Output the [X, Y] coordinate of the center of the cell containing the given text.  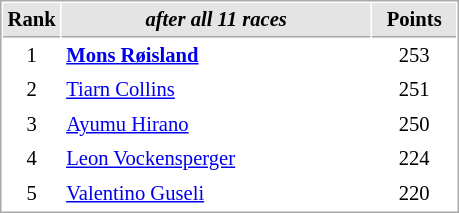
after all 11 races [216, 20]
4 [32, 158]
Valentino Guseli [216, 194]
Rank [32, 20]
2 [32, 90]
Tiarn Collins [216, 90]
250 [414, 124]
251 [414, 90]
Mons Røisland [216, 56]
5 [32, 194]
Leon Vockensperger [216, 158]
1 [32, 56]
Ayumu Hirano [216, 124]
224 [414, 158]
Points [414, 20]
220 [414, 194]
253 [414, 56]
3 [32, 124]
